Extract the [X, Y] coordinate from the center of the cell holding the provided text.  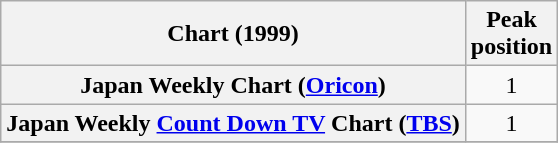
Japan Weekly Chart (Oricon) [234, 85]
Peakposition [511, 34]
Chart (1999) [234, 34]
Japan Weekly Count Down TV Chart (TBS) [234, 123]
